Find where the given text appears and provide that cell's center as (X, Y) coordinate. 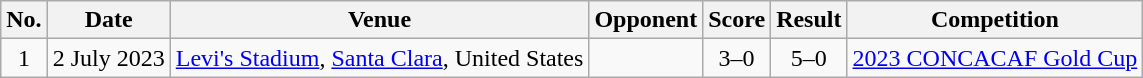
Venue (380, 20)
Date (108, 20)
No. (24, 20)
Levi's Stadium, Santa Clara, United States (380, 58)
5–0 (809, 58)
Result (809, 20)
Competition (995, 20)
3–0 (737, 58)
1 (24, 58)
Score (737, 20)
2 July 2023 (108, 58)
2023 CONCACAF Gold Cup (995, 58)
Opponent (646, 20)
